Output the (X, Y) coordinate of the center of the cell containing the given text.  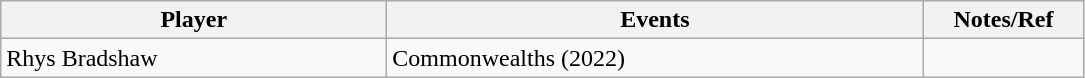
Events (655, 20)
Player (194, 20)
Commonwealths (2022) (655, 58)
Notes/Ref (1004, 20)
Rhys Bradshaw (194, 58)
